Pinpoint the cell where the given text exists, returning its (X, Y) midpoint coordinate. 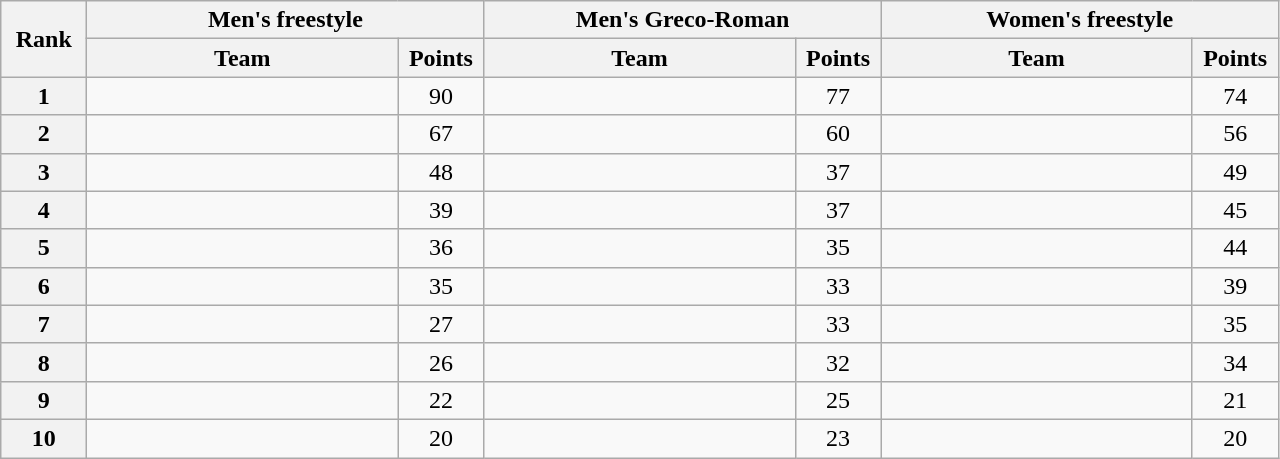
Women's freestyle (1080, 20)
5 (44, 248)
10 (44, 438)
Men's freestyle (286, 20)
32 (838, 362)
7 (44, 324)
49 (1235, 172)
2 (44, 134)
8 (44, 362)
22 (441, 400)
6 (44, 286)
60 (838, 134)
9 (44, 400)
4 (44, 210)
23 (838, 438)
67 (441, 134)
3 (44, 172)
25 (838, 400)
34 (1235, 362)
Men's Greco-Roman (682, 20)
26 (441, 362)
45 (1235, 210)
74 (1235, 96)
Rank (44, 39)
77 (838, 96)
90 (441, 96)
44 (1235, 248)
1 (44, 96)
56 (1235, 134)
21 (1235, 400)
27 (441, 324)
36 (441, 248)
48 (441, 172)
